Return (x, y) of the center of cell containing provided text 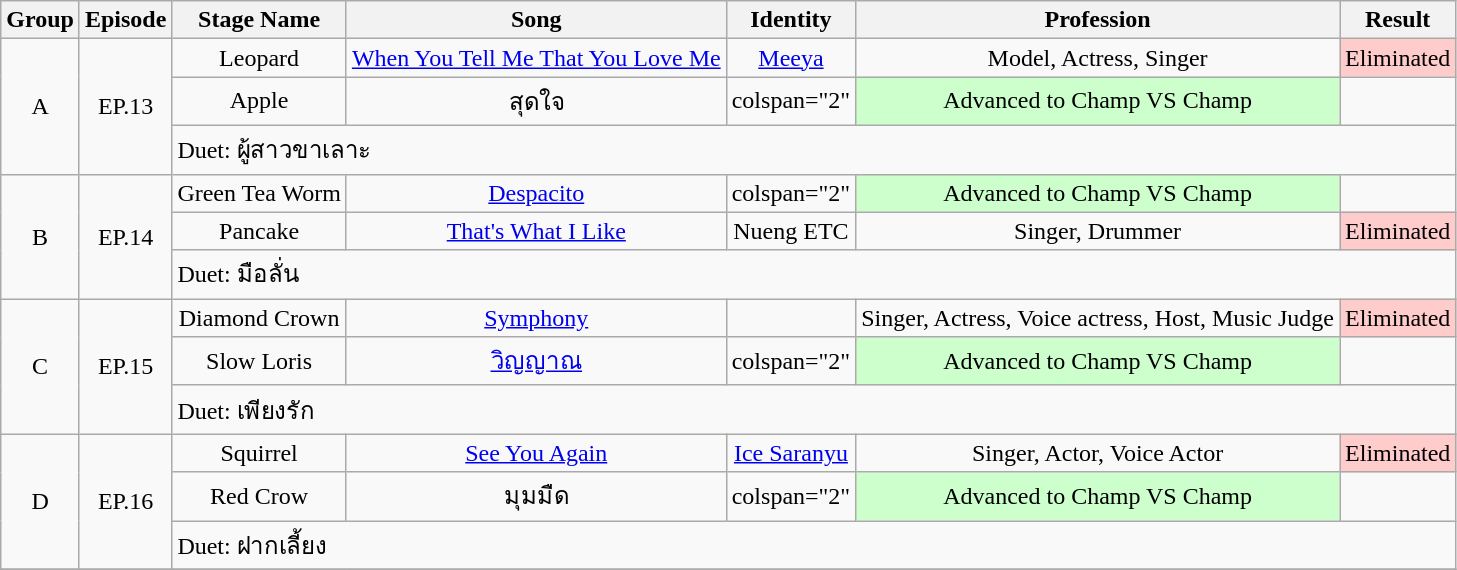
Song (536, 20)
Duet: เพียงรัก (814, 410)
Red Crow (260, 496)
Model, Actress, Singer (1098, 58)
Despacito (536, 193)
See You Again (536, 453)
Singer, Drummer (1098, 231)
วิญญาณ (536, 362)
Episode (125, 20)
Profession (1098, 20)
Group (40, 20)
Stage Name (260, 20)
EP.13 (125, 106)
Symphony (536, 318)
Green Tea Worm (260, 193)
EP.16 (125, 502)
Singer, Actress, Voice actress, Host, Music Judge (1098, 318)
C (40, 366)
Duet: มือลั่น (814, 274)
When You Tell Me That You Love Me (536, 58)
EP.15 (125, 366)
Duet: ฝากเลี้ยง (814, 544)
Nueng ETC (791, 231)
EP.14 (125, 236)
มุมมืด (536, 496)
Meeya (791, 58)
Pancake (260, 231)
Apple (260, 102)
สุดใจ (536, 102)
D (40, 502)
B (40, 236)
That's What I Like (536, 231)
Squirrel (260, 453)
Diamond Crown (260, 318)
Singer, Actor, Voice Actor (1098, 453)
Result (1398, 20)
Ice Saranyu (791, 453)
Duet: ผู้สาวขาเลาะ (814, 150)
Slow Loris (260, 362)
A (40, 106)
Leopard (260, 58)
Identity (791, 20)
